From the cell containing the given text, extract its center point as [X, Y] coordinate. 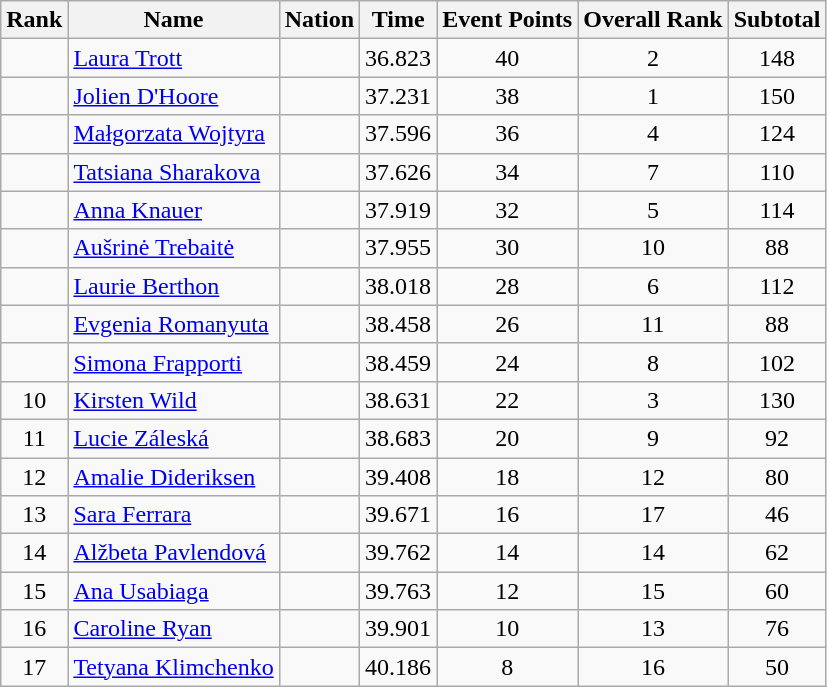
76 [777, 629]
3 [653, 400]
28 [508, 286]
6 [653, 286]
Caroline Ryan [174, 629]
112 [777, 286]
124 [777, 134]
Laura Trott [174, 58]
26 [508, 324]
2 [653, 58]
5 [653, 210]
22 [508, 400]
Sara Ferrara [174, 515]
60 [777, 591]
Evgenia Romanyuta [174, 324]
Tatsiana Sharakova [174, 172]
40 [508, 58]
Rank [34, 20]
Lucie Záleská [174, 438]
38.683 [398, 438]
4 [653, 134]
110 [777, 172]
102 [777, 362]
Amalie Dideriksen [174, 477]
62 [777, 553]
39.762 [398, 553]
46 [777, 515]
50 [777, 667]
30 [508, 248]
37.596 [398, 134]
148 [777, 58]
Laurie Berthon [174, 286]
37.231 [398, 96]
Małgorzata Wojtyra [174, 134]
Jolien D'Hoore [174, 96]
38.459 [398, 362]
24 [508, 362]
37.919 [398, 210]
Alžbeta Pavlendová [174, 553]
92 [777, 438]
Ana Usabiaga [174, 591]
Name [174, 20]
36 [508, 134]
39.763 [398, 591]
Time [398, 20]
38.018 [398, 286]
38.458 [398, 324]
150 [777, 96]
80 [777, 477]
Tetyana Klimchenko [174, 667]
7 [653, 172]
9 [653, 438]
114 [777, 210]
Simona Frapporti [174, 362]
39.901 [398, 629]
37.955 [398, 248]
Kirsten Wild [174, 400]
20 [508, 438]
40.186 [398, 667]
Subtotal [777, 20]
18 [508, 477]
36.823 [398, 58]
32 [508, 210]
38 [508, 96]
Event Points [508, 20]
39.671 [398, 515]
Nation [319, 20]
Aušrinė Trebaitė [174, 248]
130 [777, 400]
38.631 [398, 400]
Anna Knauer [174, 210]
34 [508, 172]
37.626 [398, 172]
1 [653, 96]
Overall Rank [653, 20]
39.408 [398, 477]
